Provide the [x, y] coordinate of the cell's center where the given text is located.  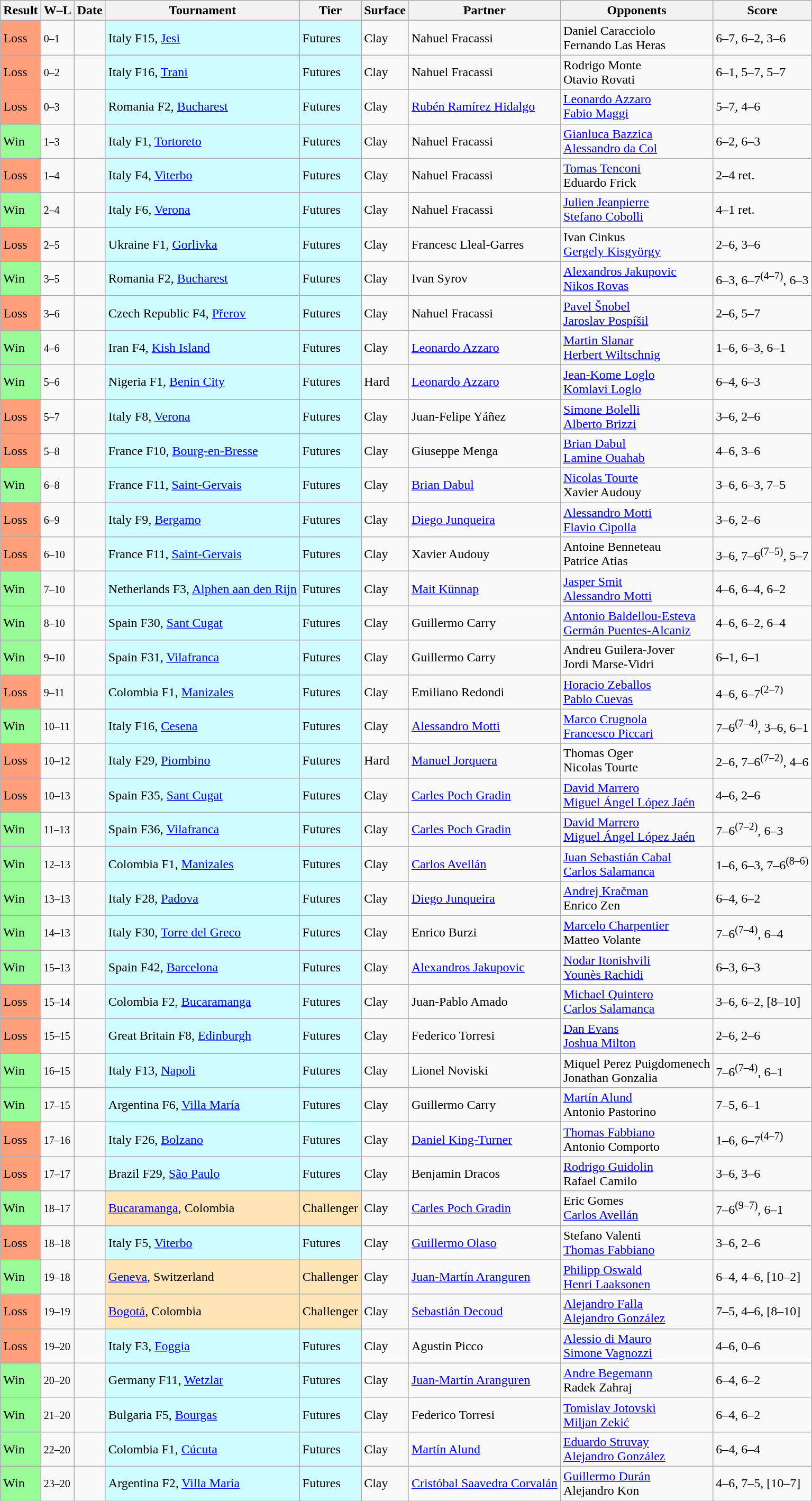
Partner [485, 11]
Alexandros Jakupovic [485, 967]
Italy F9, Bergamo [202, 520]
Enrico Burzi [485, 932]
Eduardo Struvay Alejandro González [636, 1449]
Stefano Valenti Thomas Fabbiano [636, 1242]
Alessandro Motti [485, 726]
Giuseppe Menga [485, 451]
Philipp Oswald Henri Laaksonen [636, 1277]
Nigeria F1, Benin City [202, 382]
3–6, 7–6(7–5), 5–7 [762, 554]
0–3 [57, 107]
6–10 [57, 554]
Spain F36, Vilafranca [202, 830]
17–15 [57, 1105]
Iran F4, Kish Island [202, 347]
15–15 [57, 1036]
7–6(7–2), 6–3 [762, 830]
Eric Gomes Carlos Avellán [636, 1208]
Guillermo Durán Alejandro Kon [636, 1484]
14–13 [57, 932]
6–4, 6–4 [762, 1449]
2–4 ret. [762, 176]
4–6, 7–5, [10–7] [762, 1484]
3–6 [57, 313]
Martin Slanar Herbert Wiltschnig [636, 347]
Xavier Audouy [485, 554]
Andreu Guilera-Jover Jordi Marse-Vidri [636, 657]
Ivan Cinkus Gergely Kisgyörgy [636, 244]
Simone Bolelli Alberto Brizzi [636, 416]
2–5 [57, 244]
Brian Dabul Lamine Ouahab [636, 451]
Germany F11, Wetzlar [202, 1380]
Result [21, 11]
7–6(7–4), 6–1 [762, 1071]
Alessio di Mauro Simone Vagnozzi [636, 1346]
Italy F1, Tortoreto [202, 141]
0–1 [57, 38]
Daniel King-Turner [485, 1140]
Thomas Oger Nicolas Tourte [636, 761]
5–8 [57, 451]
17–17 [57, 1173]
Manuel Jorquera [485, 761]
9–11 [57, 692]
Bogotá, Colombia [202, 1311]
10–13 [57, 795]
9–10 [57, 657]
Tomislav Jotovski Miljan Zekić [636, 1415]
Benjamin Dracos [485, 1173]
19–18 [57, 1277]
Gianluca Bazzica Alessandro da Col [636, 141]
Brazil F29, São Paulo [202, 1173]
Martín Alund Antonio Pastorino [636, 1105]
6–3, 6–3 [762, 967]
15–13 [57, 967]
3–6, 6–2, [8–10] [762, 1002]
Guillermo Olaso [485, 1242]
19–20 [57, 1346]
Carlos Avellán [485, 863]
20–20 [57, 1380]
Francesc Lleal-Garres [485, 244]
4–6, 6–2, 6–4 [762, 623]
Marco Crugnola Francesco Piccari [636, 726]
Netherlands F3, Alphen aan den Rijn [202, 588]
2–6, 3–6 [762, 244]
Argentina F2, Villa María [202, 1484]
6–1, 6–1 [762, 657]
18–18 [57, 1242]
7–6(9–7), 6–1 [762, 1208]
2–6, 5–7 [762, 313]
Argentina F6, Villa María [202, 1105]
Juan Sebastián Cabal Carlos Salamanca [636, 863]
16–15 [57, 1071]
4–6, 6–4, 6–2 [762, 588]
Cristóbal Saavedra Corvalán [485, 1484]
Rubén Ramírez Hidalgo [485, 107]
Horacio Zeballos Pablo Cuevas [636, 692]
France F10, Bourg-en-Bresse [202, 451]
Spain F42, Barcelona [202, 967]
Alexandros Jakupovic Nikos Rovas [636, 278]
5–6 [57, 382]
Ukraine F1, Gorlivka [202, 244]
Italy F26, Bolzano [202, 1140]
Agustin Picco [485, 1346]
2–6, 7–6(7–2), 4–6 [762, 761]
1–6, 6–3, 7–6(8–6) [762, 863]
4–6, 2–6 [762, 795]
18–17 [57, 1208]
Jasper Smit Alessandro Motti [636, 588]
Surface [385, 11]
Colombia F2, Bucaramanga [202, 1002]
Rodrigo Guidolin Rafael Camilo [636, 1173]
Andrej Kračman Enrico Zen [636, 898]
Martín Alund [485, 1449]
Tournament [202, 11]
10–12 [57, 761]
Antonio Baldellou-Esteva Germán Puentes-Alcaniz [636, 623]
2–6, 2–6 [762, 1036]
Spain F31, Vilafranca [202, 657]
15–14 [57, 1002]
7–6(7–4), 3–6, 6–1 [762, 726]
Italy F29, Piombino [202, 761]
Andre Begemann Radek Zahraj [636, 1380]
12–13 [57, 863]
Mait Künnap [485, 588]
5–7 [57, 416]
1–6, 6–7(4–7) [762, 1140]
Daniel Caracciolo Fernando Las Heras [636, 38]
Geneva, Switzerland [202, 1277]
6–3, 6–7(4–7), 6–3 [762, 278]
7–5, 6–1 [762, 1105]
3–5 [57, 278]
Julien Jeanpierre Stefano Cobolli [636, 210]
6–9 [57, 520]
Italy F28, Padova [202, 898]
Italy F3, Foggia [202, 1346]
Nodar Itonishvili Younès Rachidi [636, 967]
Leonardo Azzaro Fabio Maggi [636, 107]
Sebastián Decoud [485, 1311]
Emiliano Redondi [485, 692]
21–20 [57, 1415]
7–5, 4–6, [8–10] [762, 1311]
Spain F35, Sant Cugat [202, 795]
10–11 [57, 726]
Bulgaria F5, Bourgas [202, 1415]
Czech Republic F4, Přerov [202, 313]
6–1, 5–7, 5–7 [762, 72]
Ivan Syrov [485, 278]
Colombia F1, Cúcuta [202, 1449]
7–10 [57, 588]
Italy F6, Verona [202, 210]
Antoine Benneteau Patrice Atias [636, 554]
Great Britain F8, Edinburgh [202, 1036]
1–6, 6–3, 6–1 [762, 347]
6–8 [57, 486]
19–19 [57, 1311]
Italy F13, Napoli [202, 1071]
5–7, 4–6 [762, 107]
Italy F16, Trani [202, 72]
Marcelo Charpentier Matteo Volante [636, 932]
4–6, 3–6 [762, 451]
11–13 [57, 830]
Juan-Pablo Amado [485, 1002]
Score [762, 11]
Italy F16, Cesena [202, 726]
Tomas Tenconi Eduardo Frick [636, 176]
Jean-Kome Loglo Komlavi Loglo [636, 382]
Bucaramanga, Colombia [202, 1208]
Pavel Šnobel Jaroslav Pospíšil [636, 313]
4–6, 6–7(2–7) [762, 692]
23–20 [57, 1484]
Spain F30, Sant Cugat [202, 623]
Thomas Fabbiano Antonio Comporto [636, 1140]
Alessandro Motti Flavio Cipolla [636, 520]
13–13 [57, 898]
8–10 [57, 623]
Alejandro Falla Alejandro González [636, 1311]
Lionel Noviski [485, 1071]
7–6(7–4), 6–4 [762, 932]
6–4, 6–3 [762, 382]
1–4 [57, 176]
Michael Quintero Carlos Salamanca [636, 1002]
Tier [330, 11]
3–6, 6–3, 7–5 [762, 486]
Dan Evans Joshua Milton [636, 1036]
4–6, 0–6 [762, 1346]
6–2, 6–3 [762, 141]
Italy F8, Verona [202, 416]
Brian Dabul [485, 486]
Miquel Perez Puigdomenech Jonathan Gonzalia [636, 1071]
Italy F4, Viterbo [202, 176]
6–4, 4–6, [10–2] [762, 1277]
6–7, 6–2, 3–6 [762, 38]
Rodrigo Monte Otavio Rovati [636, 72]
Italy F15, Jesi [202, 38]
Italy F5, Viterbo [202, 1242]
W–L [57, 11]
Opponents [636, 11]
Date [90, 11]
22–20 [57, 1449]
2–4 [57, 210]
Italy F30, Torre del Greco [202, 932]
4–1 ret. [762, 210]
Juan-Felipe Yáñez [485, 416]
0–2 [57, 72]
17–16 [57, 1140]
3–6, 3–6 [762, 1173]
4–6 [57, 347]
Nicolas Tourte Xavier Audouy [636, 486]
1–3 [57, 141]
